Locate the cell with the specified text and output its (X, Y) center coordinate. 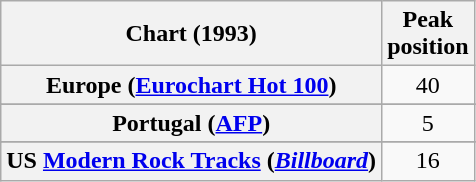
Chart (1993) (192, 34)
5 (428, 123)
Portugal (AFP) (192, 123)
16 (428, 161)
Europe (Eurochart Hot 100) (192, 85)
US Modern Rock Tracks (Billboard) (192, 161)
40 (428, 85)
Peakposition (428, 34)
